Identify which cell holds the provided text, then report its [x, y] central coordinate. 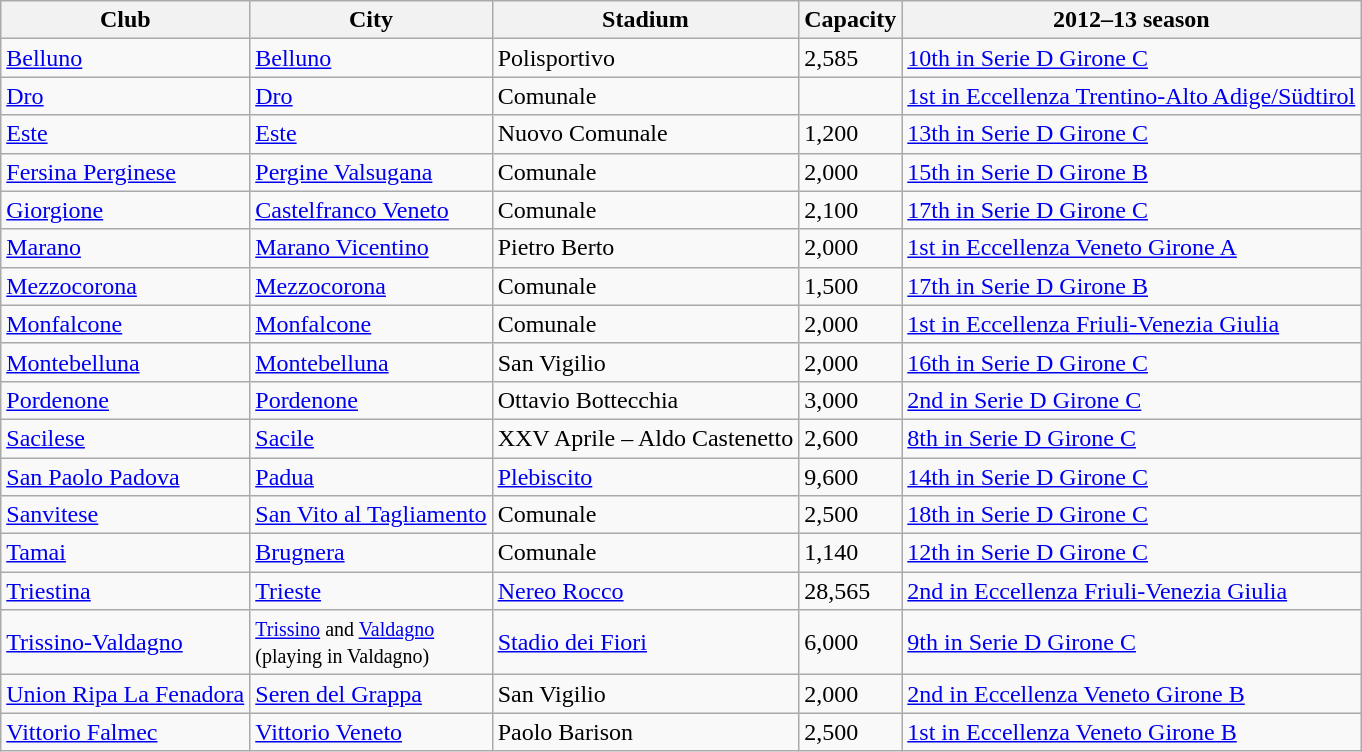
Castelfranco Veneto [371, 210]
Paolo Barison [646, 732]
9,600 [850, 477]
1,140 [850, 553]
Nereo Rocco [646, 591]
Seren del Grappa [371, 694]
Sacile [371, 438]
Trissino and Valdagno(playing in Valdagno) [371, 642]
Polisportivo [646, 58]
12th in Serie D Girone C [1132, 553]
Trissino-Valdagno [126, 642]
2nd in Eccellenza Veneto Girone B [1132, 694]
Giorgione [126, 210]
1st in Eccellenza Friuli-Venezia Giulia [1132, 324]
9th in Serie D Girone C [1132, 642]
Union Ripa La Fenadora [126, 694]
San Vito al Tagliamento [371, 515]
18th in Serie D Girone C [1132, 515]
Pietro Berto [646, 248]
Marano Vicentino [371, 248]
1,500 [850, 286]
13th in Serie D Girone C [1132, 134]
1st in Eccellenza Trentino-Alto Adige/Südtirol [1132, 96]
2,600 [850, 438]
17th in Serie D Girone B [1132, 286]
Stadio dei Fiori [646, 642]
2012–13 season [1132, 20]
Ottavio Bottecchia [646, 400]
Padua [371, 477]
Stadium [646, 20]
Club [126, 20]
Sacilese [126, 438]
17th in Serie D Girone C [1132, 210]
1st in Eccellenza Veneto Girone B [1132, 732]
2,100 [850, 210]
Pergine Valsugana [371, 172]
Trieste [371, 591]
Fersina Perginese [126, 172]
Tamai [126, 553]
3,000 [850, 400]
San Paolo Padova [126, 477]
8th in Serie D Girone C [1132, 438]
Marano [126, 248]
16th in Serie D Girone C [1132, 362]
Nuovo Comunale [646, 134]
Brugnera [371, 553]
Capacity [850, 20]
Sanvitese [126, 515]
1st in Eccellenza Veneto Girone A [1132, 248]
2,585 [850, 58]
2nd in Eccellenza Friuli-Venezia Giulia [1132, 591]
15th in Serie D Girone B [1132, 172]
Vittorio Falmec [126, 732]
Triestina [126, 591]
City [371, 20]
1,200 [850, 134]
14th in Serie D Girone C [1132, 477]
Plebiscito [646, 477]
10th in Serie D Girone C [1132, 58]
2nd in Serie D Girone C [1132, 400]
6,000 [850, 642]
XXV Aprile – Aldo Castenetto [646, 438]
28,565 [850, 591]
Vittorio Veneto [371, 732]
